Return the (x, y) coordinate for the center point of the cell that contains the specified text.  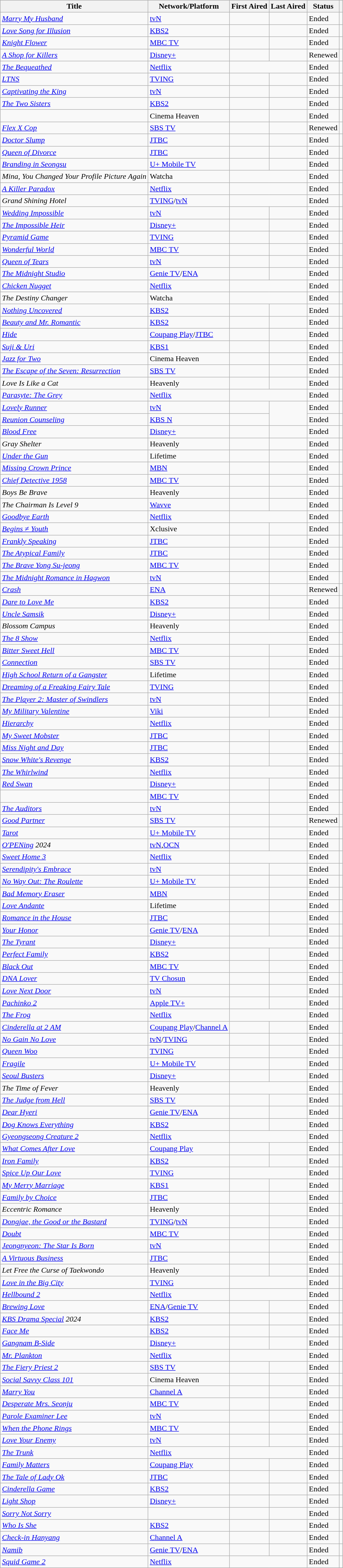
Dreaming of a Freaking Fairy Tale (74, 687)
The Frog (74, 1015)
Your Honor (74, 930)
Love Song for Illusion (74, 31)
Red Swan (74, 784)
The Destiny Changer (74, 298)
The Atypical Family (74, 553)
Love Next Door (74, 991)
Suji & Uri (74, 346)
Beauty and Mr. Romantic (74, 322)
Xclusive (189, 529)
A Shop for Killers (74, 55)
No Gain No Love (74, 1039)
Miss Night and Day (74, 748)
Wonderful World (74, 249)
Tarot (74, 833)
My Sweet Mobster (74, 735)
Perfect Family (74, 954)
KBS N (189, 420)
Dare to Love Me (74, 602)
Family Matters (74, 1465)
The Brave Yong Su-jeong (74, 565)
The 8 Show (74, 638)
Uncle Samsik (74, 614)
The Midnight Romance in Hagwon (74, 578)
My Military Valentine (74, 711)
Marry My Husband (74, 19)
Grand Shining Hotel (74, 201)
ENA/Genie TV (189, 1307)
KBS Drama Special 2024 (74, 1319)
Goodbye Earth (74, 517)
Dog Knows Everything (74, 1124)
Gray Shelter (74, 444)
The Player 2: Master of Swindlers (74, 699)
High School Return of a Gangster (74, 675)
Social Savvy Class 101 (74, 1380)
LTNS (74, 79)
Bad Memory Eraser (74, 893)
The Bequeathed (74, 67)
What Comes After Love (74, 1149)
Mina, You Changed Your Profile Picture Again (74, 177)
The Two Sisters (74, 103)
Hierarchy (74, 723)
Namib (74, 1550)
Pachinko 2 (74, 1003)
Coupang Play/Channel A (189, 1027)
Jazz for Two (74, 359)
The Auditors (74, 808)
Frankly Speaking (74, 541)
Missing Crown Prince (74, 468)
The Judge from Hell (74, 1100)
Viki (189, 711)
Hide (74, 334)
The Tale of Lady Ok (74, 1477)
Status (323, 6)
Wavve (189, 504)
TV Chosun (189, 979)
Gyeongseong Creature 2 (74, 1137)
Brewing Love (74, 1307)
Under the Gun (74, 456)
Apple TV+ (189, 1003)
Parole Examiner Lee (74, 1416)
The Trunk (74, 1452)
A Virtuous Business (74, 1258)
Dongjae, the Good or the Bastard (74, 1222)
Crash (74, 590)
Hellbound 2 (74, 1294)
When the Phone Rings (74, 1428)
Queen of Tears (74, 261)
DNA Lover (74, 979)
The Whirlwind (74, 772)
Light Shop (74, 1501)
Doctor Slump (74, 140)
Snow White's Revenge (74, 760)
First Aired (249, 6)
No Way Out: The Roulette (74, 881)
The Tyrant (74, 942)
Seoul Busters (74, 1076)
Spice Up Our Love (74, 1173)
Knight Flower (74, 43)
Gangnam B-Side (74, 1343)
tvN/TVING (189, 1039)
Doubt (74, 1234)
Queen of Divorce (74, 152)
The Midnight Studio (74, 274)
Desperate Mrs. Seonju (74, 1404)
Love in the Big City (74, 1282)
Network/Platform (189, 6)
Last Aired (288, 6)
Branding in Seongsu (74, 164)
Squid Game 2 (74, 1562)
Family by Choice (74, 1197)
Sweet Home 3 (74, 857)
Lovely Runner (74, 407)
Boys Be Brave (74, 492)
Blood Free (74, 432)
Flex X Cop (74, 128)
Pyramid Game (74, 237)
Marry You (74, 1392)
Love Your Enemy (74, 1440)
Romance in the House (74, 918)
The Fiery Priest 2 (74, 1367)
Serendipity's Embrace (74, 869)
tvN,OCN (189, 845)
Iron Family (74, 1161)
O'PENing 2024 (74, 845)
Good Partner (74, 821)
Black Out (74, 966)
Fragile (74, 1064)
Let Free the Curse of Taekwondo (74, 1270)
Blossom Campus (74, 626)
Wedding Impossible (74, 213)
ENA (189, 590)
Coupang Play/JTBC (189, 334)
Mr. Plankton (74, 1355)
My Merry Marriage (74, 1185)
Chief Detective 1958 (74, 480)
The Escape of the Seven: Resurrection (74, 371)
Connection (74, 663)
Parasyte: The Grey (74, 395)
Check-in Hanyang (74, 1538)
The Impossible Heir (74, 225)
Bitter Sweet Hell (74, 650)
Cinderella Game (74, 1489)
Chicken Nugget (74, 286)
Jeongnyeon: The Star Is Born (74, 1246)
Who Is She (74, 1526)
Nothing Uncovered (74, 310)
The Chairman Is Level 9 (74, 504)
Sorry Not Sorry (74, 1513)
Dear Hyeri (74, 1112)
Queen Woo (74, 1051)
A Killer Paradox (74, 189)
Love Andante (74, 905)
Reunion Counseling (74, 420)
Cinderella at 2 AM (74, 1027)
Eccentric Romance (74, 1209)
The Time of Fever (74, 1088)
Face Me (74, 1331)
Captivating the King (74, 91)
Begins ≠ Youth (74, 529)
Love Is Like a Cat (74, 383)
Title (74, 6)
